Pinpoint the cell where the given text exists, returning its [X, Y] midpoint coordinate. 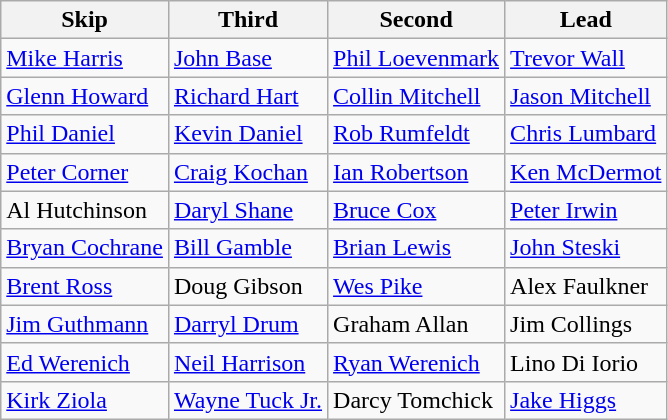
Second [416, 20]
Alex Faulkner [586, 286]
Phil Loevenmark [416, 58]
Kirk Ziola [85, 400]
Wes Pike [416, 286]
Bruce Cox [416, 210]
Peter Irwin [586, 210]
Bill Gamble [248, 248]
Ian Robertson [416, 172]
Brian Lewis [416, 248]
John Base [248, 58]
Ryan Werenich [416, 362]
Glenn Howard [85, 96]
Neil Harrison [248, 362]
Jim Collings [586, 324]
Bryan Cochrane [85, 248]
Collin Mitchell [416, 96]
Al Hutchinson [85, 210]
Craig Kochan [248, 172]
Darryl Drum [248, 324]
John Steski [586, 248]
Jason Mitchell [586, 96]
Lino Di Iorio [586, 362]
Daryl Shane [248, 210]
Mike Harris [85, 58]
Ken McDermot [586, 172]
Kevin Daniel [248, 134]
Graham Allan [416, 324]
Trevor Wall [586, 58]
Lead [586, 20]
Darcy Tomchick [416, 400]
Ed Werenich [85, 362]
Rob Rumfeldt [416, 134]
Jim Guthmann [85, 324]
Jake Higgs [586, 400]
Brent Ross [85, 286]
Doug Gibson [248, 286]
Skip [85, 20]
Richard Hart [248, 96]
Chris Lumbard [586, 134]
Wayne Tuck Jr. [248, 400]
Phil Daniel [85, 134]
Third [248, 20]
Peter Corner [85, 172]
